Return the [X, Y] coordinate for the center point of the cell that contains the specified text.  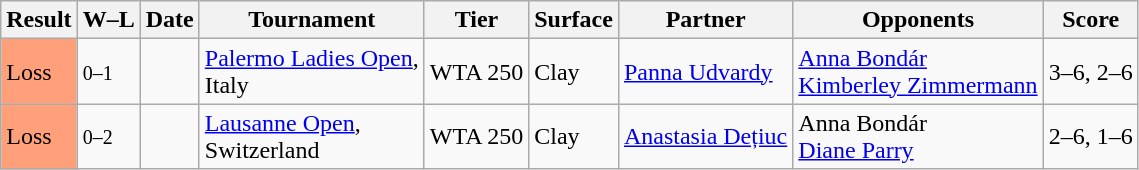
Result [39, 20]
3–6, 2–6 [1090, 72]
Anna Bondár Diane Parry [918, 136]
Tournament [312, 20]
Anastasia Dețiuc [705, 136]
Partner [705, 20]
Score [1090, 20]
Lausanne Open, Switzerland [312, 136]
0–1 [108, 72]
0–2 [108, 136]
Palermo Ladies Open, Italy [312, 72]
Date [170, 20]
Tier [476, 20]
Opponents [918, 20]
Anna Bondár Kimberley Zimmermann [918, 72]
2–6, 1–6 [1090, 136]
Panna Udvardy [705, 72]
W–L [108, 20]
Surface [574, 20]
